Determine the (X, Y) coordinate at the center of the cell enclosing the given text.  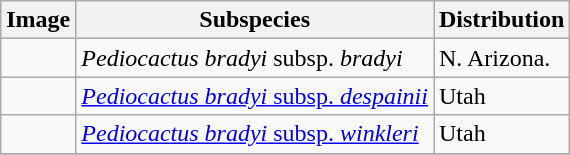
Subspecies (255, 20)
Distribution (502, 20)
Pediocactus bradyi subsp. bradyi (255, 58)
Image (38, 20)
Pediocactus bradyi subsp. despainii (255, 96)
N. Arizona. (502, 58)
Pediocactus bradyi subsp. winkleri (255, 134)
